Scan for the cell matching the given text and deliver its [x, y] coordinate at center. 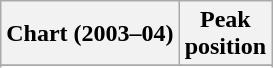
Chart (2003–04) [90, 34]
Peakposition [225, 34]
